Find where the given text appears and provide that cell's center as (X, Y) coordinate. 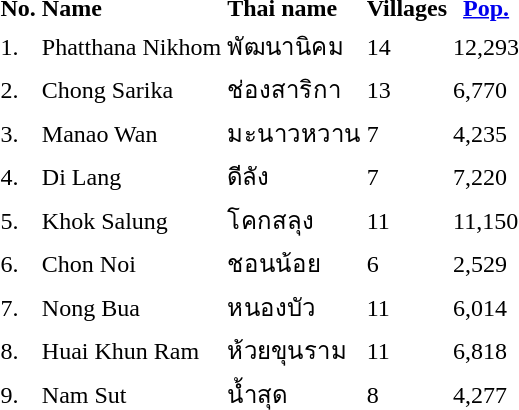
มะนาวหวาน (294, 133)
14 (406, 46)
ช่องสาริกา (294, 90)
ห้วยขุนราม (294, 350)
หนองบัว (294, 307)
Manao Wan (131, 133)
Chon Noi (131, 264)
โคกสลุง (294, 220)
Chong Sarika (131, 90)
13 (406, 90)
Nong Bua (131, 307)
ดีลัง (294, 176)
พัฒนานิคม (294, 46)
6 (406, 264)
ชอนน้อย (294, 264)
Phatthana Nikhom (131, 46)
Huai Khun Ram (131, 350)
Khok Salung (131, 220)
Di Lang (131, 176)
